Return (X, Y) of the center of cell containing provided text 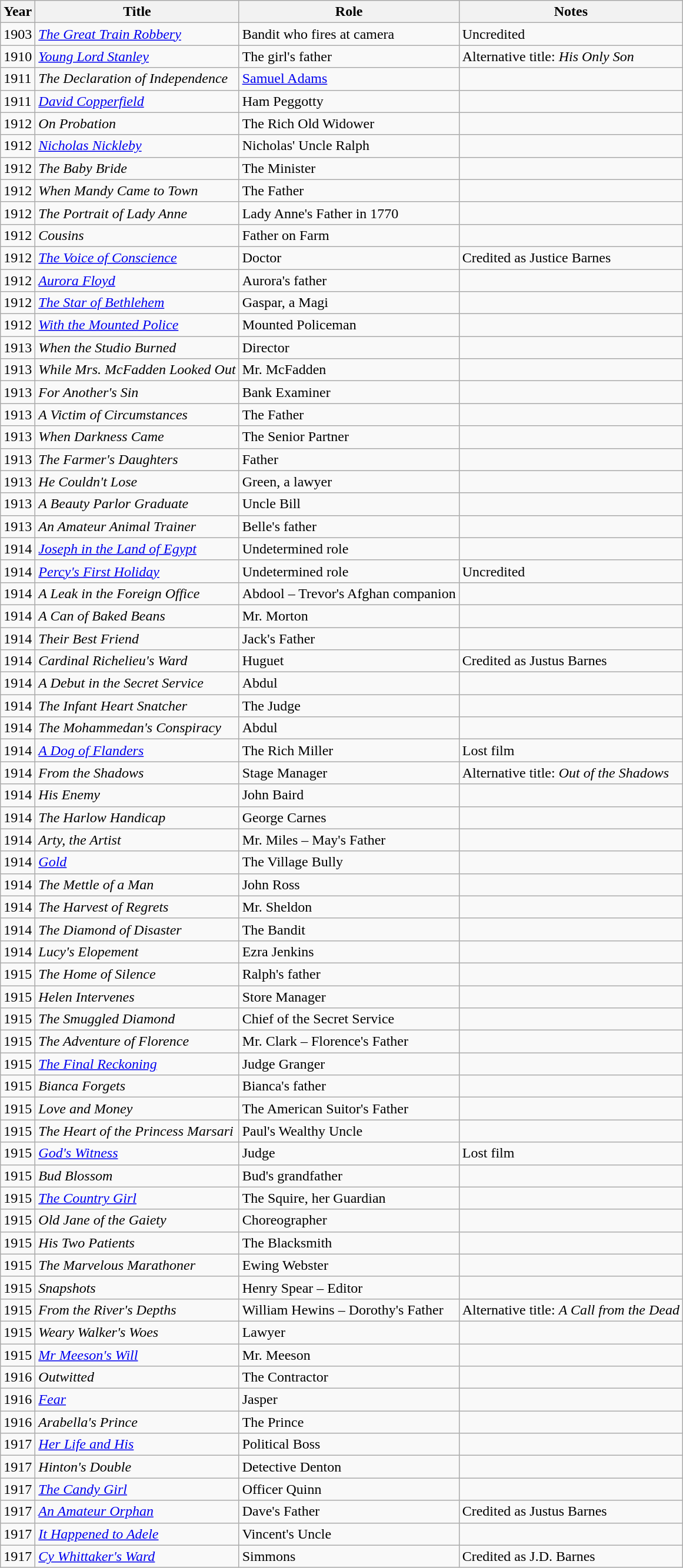
The Harlow Handicap (137, 818)
Arabella's Prince (137, 1422)
Year (18, 12)
He Couldn't Lose (137, 482)
The Home of Silence (137, 974)
Credited as Justice Barnes (571, 258)
Ralph's father (349, 974)
John Baird (349, 795)
The Squire, her Guardian (349, 1198)
Paul's Wealthy Uncle (349, 1131)
Samuel Adams (349, 79)
Credited as J.D. Barnes (571, 1556)
An Amateur Orphan (137, 1512)
Mr. McFadden (349, 370)
Jack's Father (349, 638)
Ezra Jenkins (349, 952)
Lucy's Elopement (137, 952)
Gold (137, 862)
The Infant Heart Snatcher (137, 706)
When Darkness Came (137, 437)
Young Lord Stanley (137, 56)
The Heart of the Princess Marsari (137, 1131)
His Two Patients (137, 1243)
Nicholas Nickleby (137, 146)
The Village Bully (349, 862)
Chief of the Secret Service (349, 1019)
Weary Walker's Woes (137, 1332)
The Star of Bethlehem (137, 303)
1903 (18, 34)
Nicholas' Uncle Ralph (349, 146)
William Hewins – Dorothy's Father (349, 1310)
The Mohammedan's Conspiracy (137, 728)
Ham Peggotty (349, 101)
Doctor (349, 258)
The Baby Bride (137, 168)
Alternative title: A Call from the Dead (571, 1310)
While Mrs. McFadden Looked Out (137, 370)
Cousins (137, 235)
Aurora's father (349, 281)
The Contractor (349, 1377)
Green, a lawyer (349, 482)
The girl's father (349, 56)
The Harvest of Regrets (137, 907)
Stage Manager (349, 773)
Lawyer (349, 1332)
David Copperfield (137, 101)
Aurora Floyd (137, 281)
A Dog of Flanders (137, 750)
Director (349, 348)
From the Shadows (137, 773)
Simmons (349, 1556)
For Another's Sin (137, 392)
Father on Farm (349, 235)
The Declaration of Independence (137, 79)
Jasper (349, 1400)
Alternative title: Out of the Shadows (571, 773)
The Mettle of a Man (137, 885)
Lady Anne's Father in 1770 (349, 213)
The Adventure of Florence (137, 1042)
Love and Money (137, 1109)
Alternative title: His Only Son (571, 56)
The Rich Miller (349, 750)
Cardinal Richelieu's Ward (137, 661)
Arty, the Artist (137, 840)
Outwitted (137, 1377)
Mounted Policeman (349, 325)
Judge Granger (349, 1064)
A Debut in the Secret Service (137, 683)
John Ross (349, 885)
Detective Denton (349, 1467)
The Country Girl (137, 1198)
The Farmer's Daughters (137, 459)
Uncle Bill (349, 504)
The Smuggled Diamond (137, 1019)
Judge (349, 1153)
The Voice of Conscience (137, 258)
The Blacksmith (349, 1243)
Dave's Father (349, 1512)
Mr. Sheldon (349, 907)
A Victim of Circumstances (137, 415)
Henry Spear – Editor (349, 1287)
From the River's Depths (137, 1310)
Father (349, 459)
Hinton's Double (137, 1467)
Choreographer (349, 1220)
The Candy Girl (137, 1489)
The Senior Partner (349, 437)
Her Life and His (137, 1444)
The Portrait of Lady Anne (137, 213)
The Diamond of Disaster (137, 929)
The Final Reckoning (137, 1064)
It Happened to Adele (137, 1534)
Joseph in the Land of Egypt (137, 549)
Bud Blossom (137, 1176)
Abdool – Trevor's Afghan companion (349, 593)
Gaspar, a Magi (349, 303)
Ewing Webster (349, 1265)
Mr. Meeson (349, 1355)
His Enemy (137, 795)
Mr Meeson's Will (137, 1355)
Role (349, 12)
Bianca Forgets (137, 1086)
Old Jane of the Gaiety (137, 1220)
Snapshots (137, 1287)
A Beauty Parlor Graduate (137, 504)
Fear (137, 1400)
God's Witness (137, 1153)
A Leak in the Foreign Office (137, 593)
Their Best Friend (137, 638)
The Judge (349, 706)
Title (137, 12)
The Bandit (349, 929)
The Rich Old Widower (349, 124)
The Great Train Robbery (137, 34)
Mr. Clark – Florence's Father (349, 1042)
With the Mounted Police (137, 325)
Notes (571, 12)
George Carnes (349, 818)
Helen Intervenes (137, 997)
Bud's grandfather (349, 1176)
Bianca's father (349, 1086)
The Prince (349, 1422)
Cy Whittaker's Ward (137, 1556)
Bandit who fires at camera (349, 34)
The American Suitor's Father (349, 1109)
Vincent's Uncle (349, 1534)
Belle's father (349, 526)
The Minister (349, 168)
1910 (18, 56)
The Marvelous Marathoner (137, 1265)
Mr. Morton (349, 616)
Percy's First Holiday (137, 571)
When the Studio Burned (137, 348)
When Mandy Came to Town (137, 191)
A Can of Baked Beans (137, 616)
Mr. Miles – May's Father (349, 840)
Bank Examiner (349, 392)
Officer Quinn (349, 1489)
On Probation (137, 124)
An Amateur Animal Trainer (137, 526)
Political Boss (349, 1444)
Store Manager (349, 997)
Huguet (349, 661)
